Provide the (x, y) coordinate of the cell's center where the given text is located.  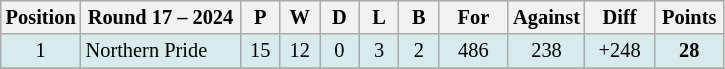
For (474, 17)
238 (546, 51)
Against (546, 17)
W (300, 17)
15 (260, 51)
Northern Pride (161, 51)
28 (689, 51)
486 (474, 51)
3 (379, 51)
Points (689, 17)
D (340, 17)
B (419, 17)
1 (41, 51)
L (379, 17)
Position (41, 17)
2 (419, 51)
Diff (620, 17)
P (260, 17)
12 (300, 51)
0 (340, 51)
+248 (620, 51)
Round 17 – 2024 (161, 17)
